Scan for the cell matching the given text and deliver its [x, y] coordinate at center. 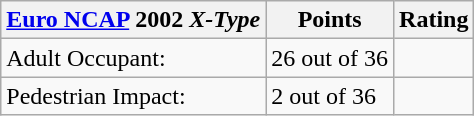
Euro NCAP 2002 X-Type [134, 20]
26 out of 36 [330, 58]
Pedestrian Impact: [134, 96]
2 out of 36 [330, 96]
Points [330, 20]
Rating [434, 20]
Adult Occupant: [134, 58]
